Scan for the cell matching the given text and deliver its [x, y] coordinate at center. 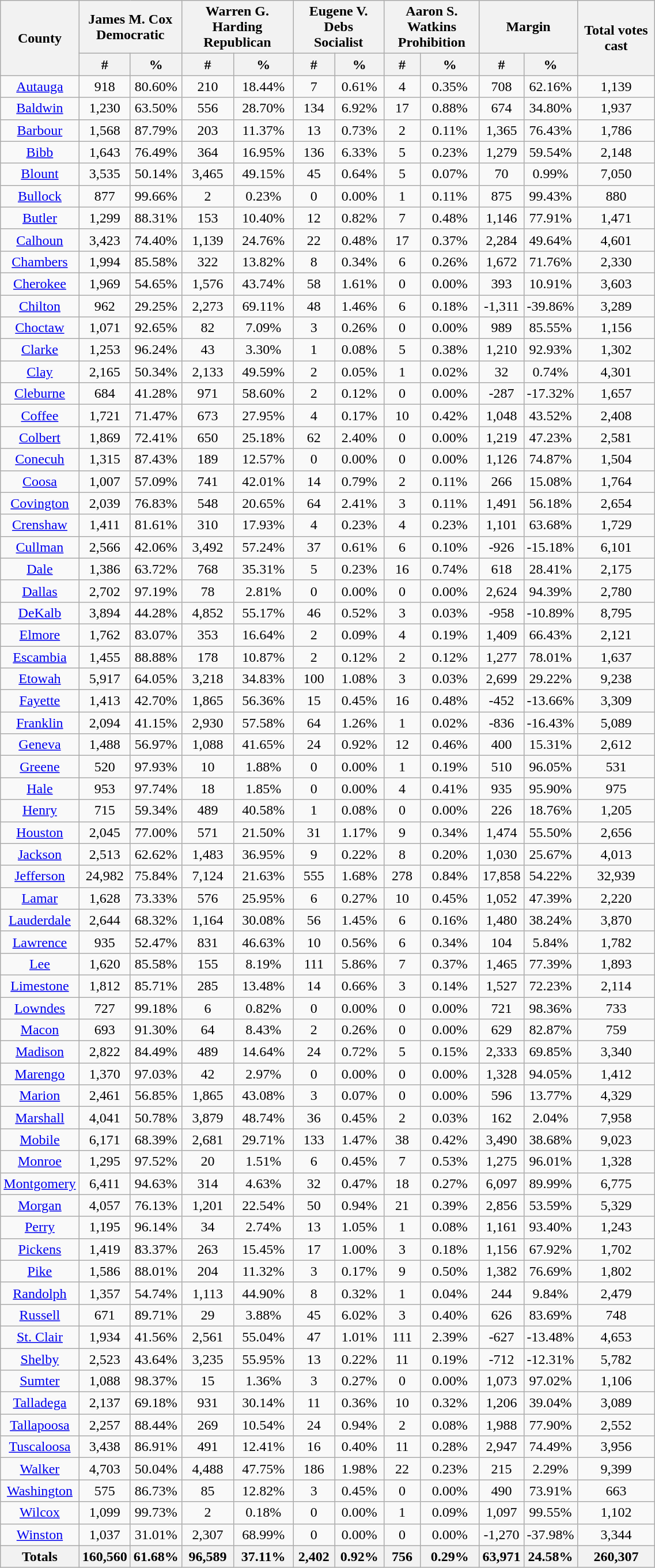
6,097 [501, 1183]
97.93% [156, 767]
Houston [40, 832]
160,560 [105, 1556]
1,994 [105, 262]
4,057 [105, 1205]
69.11% [264, 306]
15.08% [551, 481]
1,802 [616, 1271]
768 [207, 569]
1.85% [264, 789]
721 [501, 1008]
74.49% [551, 1447]
-836 [501, 723]
66.43% [551, 635]
1.08% [359, 679]
43.52% [551, 416]
94.39% [551, 591]
55.04% [264, 1337]
62.16% [551, 86]
Butler [40, 218]
9,023 [616, 1140]
-627 [501, 1337]
136 [314, 152]
99.73% [156, 1513]
63.68% [551, 525]
203 [207, 130]
748 [616, 1315]
Barbour [40, 130]
2.40% [359, 438]
215 [501, 1469]
2.39% [449, 1337]
8.19% [264, 964]
81.61% [156, 525]
Dale [40, 569]
Geneva [40, 745]
Winston [40, 1535]
68.32% [156, 920]
99.18% [156, 1008]
1,030 [501, 854]
2,644 [105, 920]
48.74% [264, 1118]
2,566 [105, 547]
2.74% [264, 1227]
43 [207, 350]
556 [207, 108]
St. Clair [40, 1337]
Madison [40, 1052]
314 [207, 1183]
49.15% [264, 174]
4,041 [105, 1118]
1,279 [501, 152]
Lawrence [40, 942]
50.34% [156, 372]
0.41% [449, 789]
962 [105, 306]
-15.18% [551, 547]
684 [105, 394]
3.30% [264, 350]
Cullman [40, 547]
Cleburne [40, 394]
1,504 [616, 459]
25.95% [264, 898]
260,307 [616, 1556]
2,273 [207, 306]
2,402 [314, 1556]
50.04% [156, 1469]
77.00% [156, 832]
16.64% [264, 635]
1,073 [501, 1381]
133 [314, 1140]
Tallapoosa [40, 1425]
38.68% [551, 1140]
575 [105, 1491]
10.87% [264, 657]
29.25% [156, 306]
708 [501, 86]
4,601 [616, 240]
63.50% [156, 108]
41.65% [264, 745]
73.33% [156, 898]
278 [402, 876]
663 [616, 1491]
Jefferson [40, 876]
263 [207, 1249]
0.14% [449, 986]
77.39% [551, 964]
1,412 [616, 1074]
Covington [40, 503]
96.05% [551, 767]
0.66% [359, 986]
2,581 [616, 438]
20.65% [264, 503]
48 [314, 306]
13.82% [264, 262]
1,097 [501, 1513]
1,243 [616, 1227]
1,628 [105, 898]
1,370 [105, 1074]
629 [501, 1030]
82.87% [551, 1030]
Lee [40, 964]
Marshall [40, 1118]
931 [207, 1403]
-287 [501, 394]
5,329 [616, 1205]
2,479 [616, 1293]
1,637 [616, 657]
Baldwin [40, 108]
1,210 [501, 350]
134 [314, 108]
1.17% [359, 832]
Jackson [40, 854]
364 [207, 152]
64.05% [156, 679]
52.47% [156, 942]
1,576 [207, 284]
Etowah [40, 679]
989 [501, 328]
1,205 [616, 811]
59.54% [551, 152]
12.82% [264, 1491]
3,340 [616, 1052]
71.76% [551, 262]
47 [314, 1337]
7,124 [207, 876]
1,786 [616, 130]
75.84% [156, 876]
96.24% [156, 350]
68.39% [156, 1140]
0.50% [449, 1271]
1,409 [501, 635]
-1,270 [501, 1535]
0.10% [449, 547]
Washington [40, 1491]
5.84% [551, 942]
-958 [501, 613]
1,106 [616, 1381]
2,175 [616, 569]
1.00% [359, 1249]
3,492 [207, 547]
Lamar [40, 898]
491 [207, 1447]
1,729 [616, 525]
2,523 [105, 1359]
4.63% [264, 1183]
Blount [40, 174]
57.58% [264, 723]
41.56% [156, 1337]
78 [207, 591]
0.05% [359, 372]
96.14% [156, 1227]
Clarke [40, 350]
1,201 [207, 1205]
27.95% [264, 416]
0.38% [449, 350]
510 [501, 767]
43.64% [156, 1359]
15.45% [264, 1249]
96.01% [551, 1162]
2.29% [551, 1469]
1,365 [501, 130]
3,218 [207, 679]
733 [616, 1008]
21 [402, 1205]
Marion [40, 1096]
186 [314, 1469]
54.65% [156, 284]
72.41% [156, 438]
6.33% [359, 152]
1,071 [105, 328]
7.09% [264, 328]
0.36% [359, 1403]
7,958 [616, 1118]
-39.86% [551, 306]
1,126 [501, 459]
9.84% [551, 1293]
1.05% [359, 1227]
Totals [40, 1556]
Montgomery [40, 1183]
99.66% [156, 196]
1,146 [501, 218]
16.95% [264, 152]
Sumter [40, 1381]
3,344 [616, 1535]
58 [314, 284]
10.40% [264, 218]
42.70% [156, 701]
22.54% [264, 1205]
Shelby [40, 1359]
1,052 [501, 898]
0.72% [359, 1052]
39.04% [551, 1403]
1,253 [105, 350]
1,007 [105, 481]
85.71% [156, 986]
0.04% [449, 1293]
Margin [528, 27]
310 [207, 525]
3,956 [616, 1447]
46.63% [264, 942]
189 [207, 459]
21.50% [264, 832]
57.09% [156, 481]
76.49% [156, 152]
47.75% [264, 1469]
918 [105, 86]
576 [207, 898]
353 [207, 635]
63.72% [156, 569]
1,206 [501, 1403]
12.57% [264, 459]
1,483 [207, 854]
Fayette [40, 701]
Total votes cast [616, 38]
2,699 [501, 679]
-16.43% [551, 723]
9,238 [616, 679]
13.77% [551, 1096]
2.81% [264, 591]
76.13% [156, 1205]
Pike [40, 1271]
3.88% [264, 1315]
673 [207, 416]
2,822 [105, 1052]
4,013 [616, 854]
104 [501, 942]
Elmore [40, 635]
971 [207, 394]
73.91% [551, 1491]
47.39% [551, 898]
1,465 [501, 964]
Tuscaloosa [40, 1447]
1,764 [616, 481]
Autauga [40, 86]
1,620 [105, 964]
54.74% [156, 1293]
0.20% [449, 854]
54.22% [551, 876]
0.39% [449, 1205]
15.31% [551, 745]
71.47% [156, 416]
56.36% [264, 701]
Lowndes [40, 1008]
4,488 [207, 1469]
42.01% [264, 481]
1,275 [501, 1162]
1,164 [207, 920]
29 [207, 1315]
68.99% [264, 1535]
727 [105, 1008]
49.59% [264, 372]
2,513 [105, 854]
1,969 [105, 284]
Bibb [40, 152]
24.76% [264, 240]
36 [314, 1118]
4,852 [207, 613]
5,917 [105, 679]
2,408 [616, 416]
50.78% [156, 1118]
-17.32% [551, 394]
43.74% [264, 284]
Perry [40, 1227]
14.64% [264, 1052]
56 [314, 920]
2,681 [207, 1140]
1,586 [105, 1271]
55.50% [551, 832]
76.43% [551, 130]
1,299 [105, 218]
1,455 [105, 657]
76.69% [551, 1271]
226 [501, 811]
43.08% [264, 1096]
77.91% [551, 218]
4,653 [616, 1337]
24.58% [551, 1556]
62 [314, 438]
1,195 [105, 1227]
7,050 [616, 174]
2,780 [616, 591]
21.63% [264, 876]
266 [501, 481]
17,858 [501, 876]
18.76% [551, 811]
0.16% [449, 920]
11.37% [264, 130]
Hale [40, 789]
210 [207, 86]
2.04% [551, 1118]
1,721 [105, 416]
James M. CoxDemocratic [130, 27]
Crenshaw [40, 525]
1,048 [501, 416]
2,148 [616, 152]
2,114 [616, 986]
3,894 [105, 613]
204 [207, 1271]
Aaron S. WatkinsProhibition [432, 27]
Mobile [40, 1140]
285 [207, 986]
96,589 [207, 1556]
671 [105, 1315]
35.31% [264, 569]
1,315 [105, 459]
2,039 [105, 503]
DeKalb [40, 613]
Greene [40, 767]
1,102 [616, 1513]
1,893 [616, 964]
953 [105, 789]
155 [207, 964]
Choctaw [40, 328]
Lauderdale [40, 920]
2,552 [616, 1425]
1,413 [105, 701]
741 [207, 481]
-452 [501, 701]
88.88% [156, 657]
Marengo [40, 1074]
5.86% [359, 964]
1,302 [616, 350]
1,934 [105, 1337]
178 [207, 657]
2,094 [105, 723]
92.93% [551, 350]
1,869 [105, 438]
88.31% [156, 218]
2,284 [501, 240]
97.19% [156, 591]
55.17% [264, 613]
244 [501, 1293]
44.90% [264, 1293]
50 [314, 1205]
Coosa [40, 481]
2,257 [105, 1425]
87.79% [156, 130]
10.91% [551, 284]
490 [501, 1491]
85.55% [551, 328]
1,357 [105, 1293]
12.41% [264, 1447]
0.52% [359, 613]
6,171 [105, 1140]
0.15% [449, 1052]
1,382 [501, 1271]
5,782 [616, 1359]
Randolph [40, 1293]
1,672 [501, 262]
1.47% [359, 1140]
18.44% [264, 86]
85 [207, 1491]
3,603 [616, 284]
94.05% [551, 1074]
1,411 [105, 525]
3,438 [105, 1447]
61.68% [156, 1556]
Colbert [40, 438]
322 [207, 262]
76.83% [156, 503]
2.97% [264, 1074]
1.36% [264, 1381]
44.28% [156, 613]
91.30% [156, 1030]
20 [207, 1162]
13.48% [264, 986]
Wilcox [40, 1513]
86.73% [156, 1491]
Bullock [40, 196]
74.87% [551, 459]
4,329 [616, 1096]
98.37% [156, 1381]
25.18% [264, 438]
Franklin [40, 723]
831 [207, 942]
93.40% [551, 1227]
1,101 [501, 525]
2,656 [616, 832]
0.64% [359, 174]
1,471 [616, 218]
1,277 [501, 657]
Monroe [40, 1162]
2.41% [359, 503]
Pickens [40, 1249]
2,930 [207, 723]
0.99% [551, 174]
1.45% [359, 920]
2,133 [207, 372]
34 [207, 1227]
618 [501, 569]
2,561 [207, 1337]
89.99% [551, 1183]
2,165 [105, 372]
83.07% [156, 635]
4,301 [616, 372]
80.60% [156, 86]
-926 [501, 547]
555 [314, 876]
1,988 [501, 1425]
34.83% [264, 679]
10.54% [264, 1425]
269 [207, 1425]
56.97% [156, 745]
72.23% [551, 986]
2,121 [616, 635]
100 [314, 679]
1,230 [105, 108]
67.92% [551, 1249]
89.71% [156, 1315]
0.35% [449, 86]
83.69% [551, 1315]
2,137 [105, 1403]
1,099 [105, 1513]
41.28% [156, 394]
11.32% [264, 1271]
3,870 [616, 920]
Coffee [40, 416]
34.80% [551, 108]
2,702 [105, 591]
Chilton [40, 306]
83.37% [156, 1249]
74.40% [156, 240]
Chambers [40, 262]
6,411 [105, 1183]
86.91% [156, 1447]
1,488 [105, 745]
0.79% [359, 481]
24,982 [105, 876]
Calhoun [40, 240]
Clay [40, 372]
97.74% [156, 789]
County [40, 38]
63,971 [501, 1556]
1,386 [105, 569]
0.28% [449, 1447]
42 [207, 1074]
56.18% [551, 503]
-10.89% [551, 613]
1.98% [359, 1469]
548 [207, 503]
99.55% [551, 1513]
3,535 [105, 174]
49.64% [551, 240]
97.03% [156, 1074]
37 [314, 547]
Conecuh [40, 459]
531 [616, 767]
97.52% [156, 1162]
55.95% [264, 1359]
3,490 [501, 1140]
56.85% [156, 1096]
53.59% [551, 1205]
99.43% [551, 196]
38 [402, 1140]
25.67% [551, 854]
69.18% [156, 1403]
6,101 [616, 547]
Escambia [40, 657]
36.95% [264, 854]
0.29% [449, 1556]
9,399 [616, 1469]
3,465 [207, 174]
2,330 [616, 262]
1,643 [105, 152]
98.36% [551, 1008]
37.11% [264, 1556]
571 [207, 832]
1.51% [264, 1162]
95.90% [551, 789]
3,289 [616, 306]
1.01% [359, 1337]
0.84% [449, 876]
1,812 [105, 986]
87.43% [156, 459]
1.46% [359, 306]
42.06% [156, 547]
38.24% [551, 920]
-37.98% [551, 1535]
0.73% [359, 130]
6.92% [359, 108]
6.02% [359, 1315]
88.01% [156, 1271]
1.88% [264, 767]
1,491 [501, 503]
78.01% [551, 657]
759 [616, 1030]
94.63% [156, 1183]
877 [105, 196]
3,089 [616, 1403]
650 [207, 438]
975 [616, 789]
8,795 [616, 613]
41.15% [156, 723]
17.93% [264, 525]
40.58% [264, 811]
2,333 [501, 1052]
1,474 [501, 832]
2,307 [207, 1535]
153 [207, 218]
2,045 [105, 832]
Macon [40, 1030]
69.85% [551, 1052]
3,309 [616, 701]
8.43% [264, 1030]
3,423 [105, 240]
31.01% [156, 1535]
5,089 [616, 723]
756 [402, 1556]
0.56% [359, 942]
0.53% [449, 1162]
875 [501, 196]
92.65% [156, 328]
-13.66% [551, 701]
2,947 [501, 1447]
2,654 [616, 503]
62.62% [156, 854]
1,113 [207, 1293]
1.68% [359, 876]
1,782 [616, 942]
Morgan [40, 1205]
29.22% [551, 679]
58.60% [264, 394]
596 [501, 1096]
1,419 [105, 1249]
1,295 [105, 1162]
82 [207, 328]
1,937 [616, 108]
28.70% [264, 108]
70 [501, 174]
Henry [40, 811]
715 [105, 811]
-12.31% [551, 1359]
674 [501, 108]
393 [501, 284]
1,480 [501, 920]
Talladega [40, 1403]
Dallas [40, 591]
2,612 [616, 745]
Russell [40, 1315]
97.02% [551, 1381]
Limestone [40, 986]
2,461 [105, 1096]
50.14% [156, 174]
32,939 [616, 876]
6,775 [616, 1183]
1,037 [105, 1535]
Warren G. HardingRepublican [237, 27]
693 [105, 1030]
3,879 [207, 1118]
30.08% [264, 920]
1,702 [616, 1249]
77.90% [551, 1425]
30.14% [264, 1403]
1,657 [616, 394]
Walker [40, 1469]
1,568 [105, 130]
3,235 [207, 1359]
0.46% [449, 745]
-13.48% [551, 1337]
1,219 [501, 438]
2,220 [616, 898]
0.47% [359, 1183]
Eugene V. DebsSocialist [339, 27]
4,703 [105, 1469]
47.23% [551, 438]
29.71% [264, 1140]
1,762 [105, 635]
46 [314, 613]
1,527 [501, 986]
1.26% [359, 723]
59.34% [156, 811]
162 [501, 1118]
31 [314, 832]
1.61% [359, 284]
400 [501, 745]
Cherokee [40, 284]
880 [616, 196]
1,161 [501, 1227]
520 [105, 767]
57.24% [264, 547]
626 [501, 1315]
-712 [501, 1359]
2,856 [501, 1205]
-1,311 [501, 306]
84.49% [156, 1052]
28.41% [551, 569]
0.88% [449, 108]
88.44% [156, 1425]
2,624 [501, 591]
